Capture the cell that displays the provided text and extract its (X, Y) central coordinate. 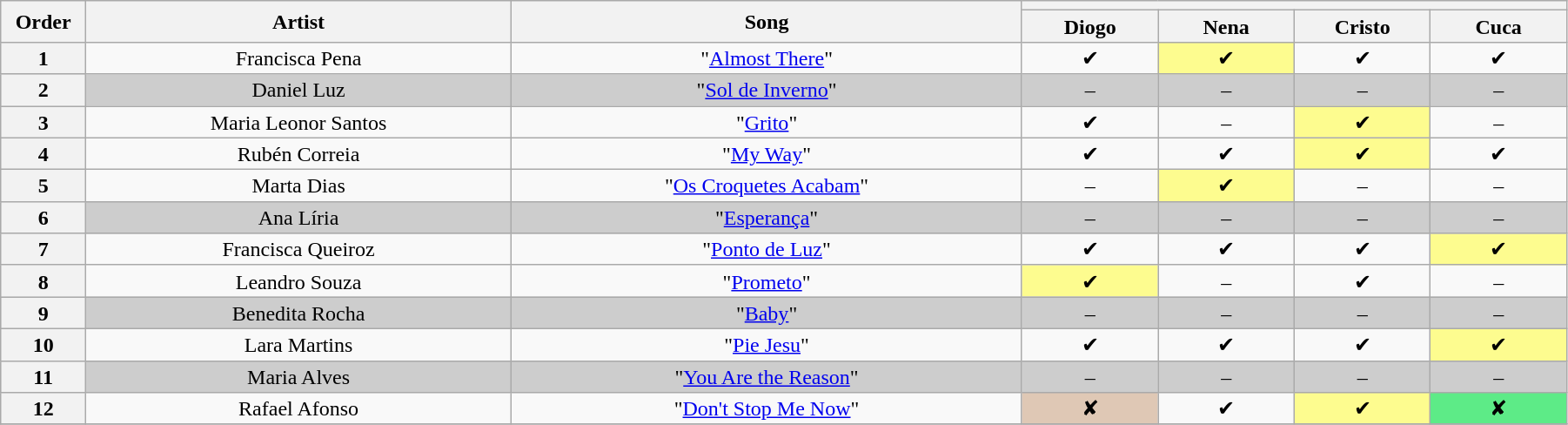
Ana Líria (299, 218)
4 (44, 153)
"My Way" (767, 153)
"Ponto de Luz" (767, 249)
"Os Croquetes Acabam" (767, 186)
"You Are the Reason" (767, 376)
Benedita Rocha (299, 314)
Nena (1226, 26)
"Pie Jesu" (767, 345)
3 (44, 122)
6 (44, 218)
Francisca Pena (299, 57)
Cristo (1362, 26)
5 (44, 186)
2 (44, 91)
Marta Dias (299, 186)
"Baby" (767, 314)
Song (767, 22)
Lara Martins (299, 345)
Rafael Afonso (299, 409)
Leandro Souza (299, 280)
8 (44, 280)
Daniel Luz (299, 91)
9 (44, 314)
Rubén Correia (299, 153)
12 (44, 409)
"Sol de Inverno" (767, 91)
Francisca Queiroz (299, 249)
"Esperança" (767, 218)
"Grito" (767, 122)
Order (44, 22)
"Don't Stop Me Now" (767, 409)
"Prometo" (767, 280)
"Almost There" (767, 57)
Maria Leonor Santos (299, 122)
11 (44, 376)
Maria Alves (299, 376)
10 (44, 345)
7 (44, 249)
1 (44, 57)
Diogo (1089, 26)
Cuca (1498, 26)
Artist (299, 22)
